Detect which cell encompasses the target text, then output its (X, Y) center coordinate. 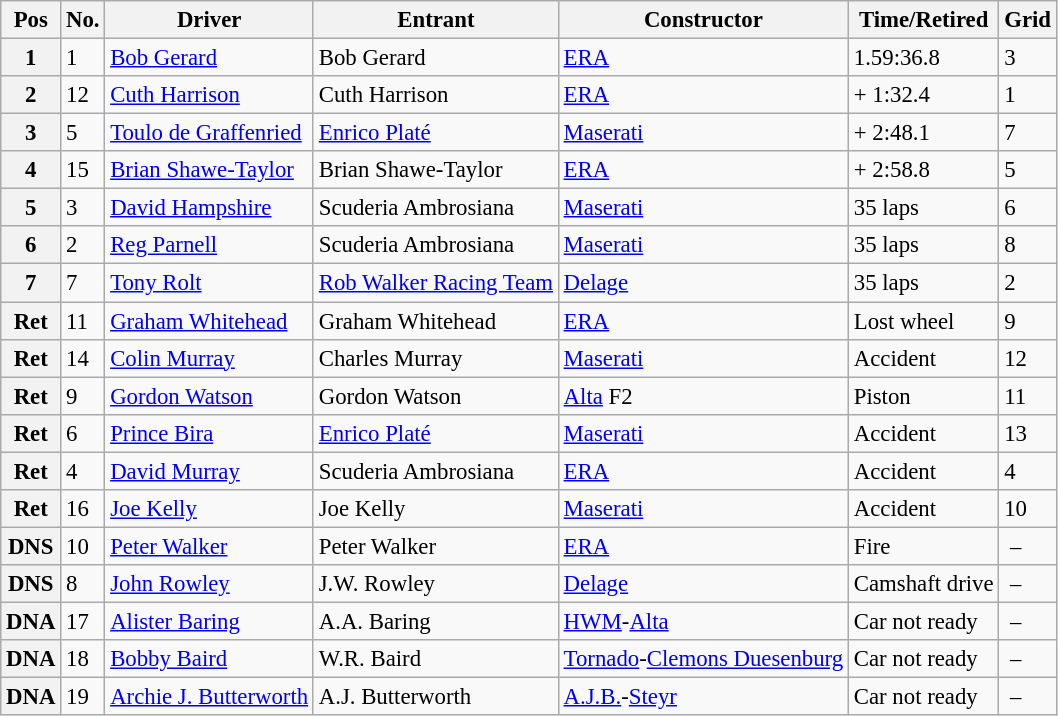
David Hampshire (210, 208)
Archie J. Butterworth (210, 697)
W.R. Baird (436, 659)
HWM-Alta (703, 621)
Lost wheel (923, 321)
Alister Baring (210, 621)
Alta F2 (703, 396)
14 (83, 358)
17 (83, 621)
Rob Walker Racing Team (436, 283)
A.J.B.-Steyr (703, 697)
Tony Rolt (210, 283)
Driver (210, 20)
Entrant (436, 20)
19 (83, 697)
Camshaft drive (923, 584)
Constructor (703, 20)
Pos (31, 20)
Charles Murray (436, 358)
16 (83, 509)
Colin Murray (210, 358)
13 (1028, 433)
John Rowley (210, 584)
1.59:36.8 (923, 58)
+ 2:48.1 (923, 133)
Piston (923, 396)
Fire (923, 546)
Bobby Baird (210, 659)
Tornado-Clemons Duesenburg (703, 659)
J.W. Rowley (436, 584)
A.J. Butterworth (436, 697)
Reg Parnell (210, 245)
+ 1:32.4 (923, 95)
A.A. Baring (436, 621)
Toulo de Graffenried (210, 133)
Prince Bira (210, 433)
No. (83, 20)
David Murray (210, 471)
Grid (1028, 20)
18 (83, 659)
15 (83, 170)
+ 2:58.8 (923, 170)
Time/Retired (923, 20)
